Scan for the cell matching the given text and deliver its (X, Y) coordinate at center. 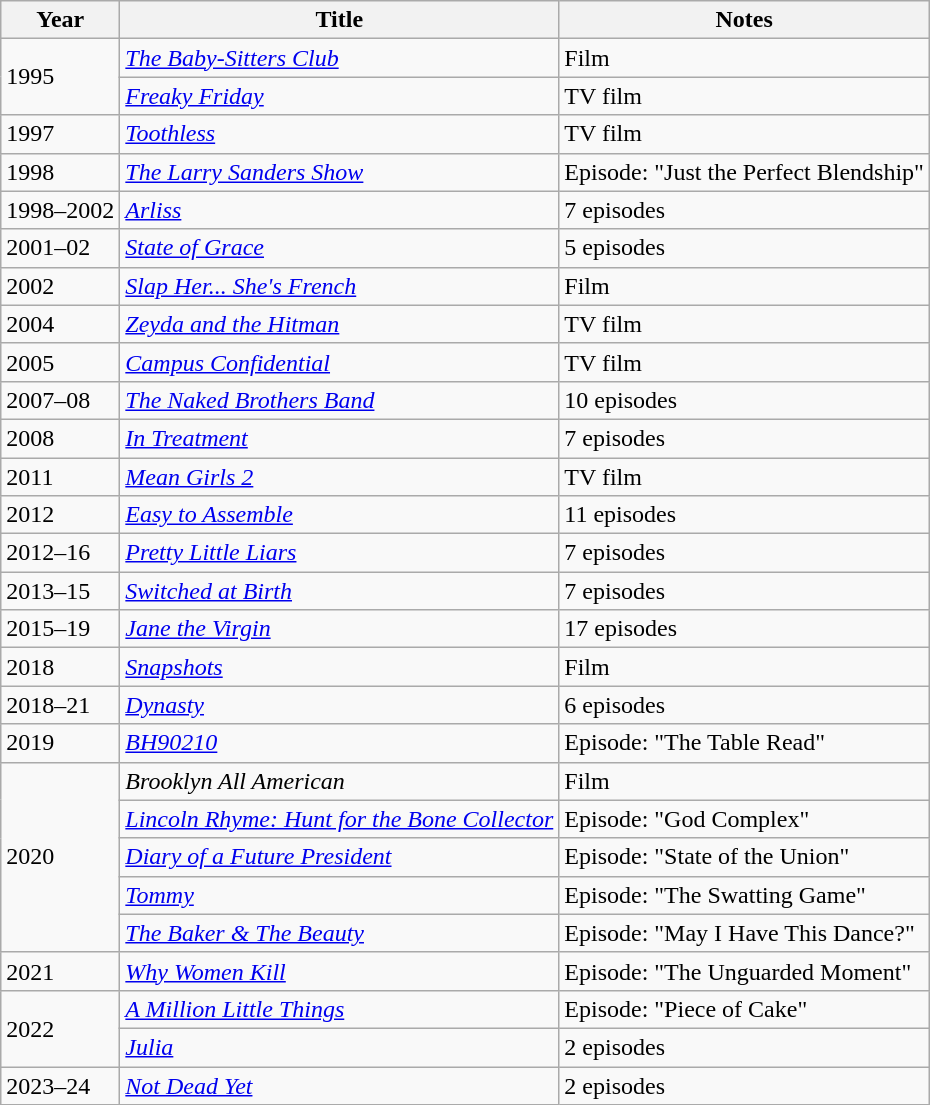
Arliss (340, 210)
2023–24 (60, 1085)
17 episodes (744, 629)
2008 (60, 438)
BH90210 (340, 743)
Brooklyn All American (340, 781)
Julia (340, 1047)
1997 (60, 134)
Episode: "God Complex" (744, 819)
Pretty Little Liars (340, 553)
Notes (744, 20)
1998–2002 (60, 210)
Why Women Kill (340, 971)
2002 (60, 286)
6 episodes (744, 705)
Year (60, 20)
In Treatment (340, 438)
2013–15 (60, 591)
1995 (60, 77)
Not Dead Yet (340, 1085)
2012 (60, 515)
2020 (60, 857)
Slap Her... She's French (340, 286)
Snapshots (340, 667)
Mean Girls 2 (340, 477)
Switched at Birth (340, 591)
Freaky Friday (340, 96)
Episode: "State of the Union" (744, 857)
The Naked Brothers Band (340, 400)
10 episodes (744, 400)
2001–02 (60, 248)
Episode: "The Table Read" (744, 743)
The Baby-Sitters Club (340, 58)
2004 (60, 324)
Episode: "May I Have This Dance?" (744, 933)
11 episodes (744, 515)
Episode: "Piece of Cake" (744, 1009)
2022 (60, 1028)
The Baker & The Beauty (340, 933)
5 episodes (744, 248)
2011 (60, 477)
2018–21 (60, 705)
Episode: "The Unguarded Moment" (744, 971)
Tommy (340, 895)
2007–08 (60, 400)
Jane the Virgin (340, 629)
Easy to Assemble (340, 515)
Title (340, 20)
Diary of a Future President (340, 857)
Dynasty (340, 705)
Episode: "Just the Perfect Blendship" (744, 172)
The Larry Sanders Show (340, 172)
Lincoln Rhyme: Hunt for the Bone Collector (340, 819)
Episode: "The Swatting Game" (744, 895)
1998 (60, 172)
2012–16 (60, 553)
State of Grace (340, 248)
A Million Little Things (340, 1009)
Campus Confidential (340, 362)
Toothless (340, 134)
Zeyda and the Hitman (340, 324)
2019 (60, 743)
2005 (60, 362)
2015–19 (60, 629)
2018 (60, 667)
2021 (60, 971)
